Search for the cell housing the specified text and yield its (X, Y) center coordinate. 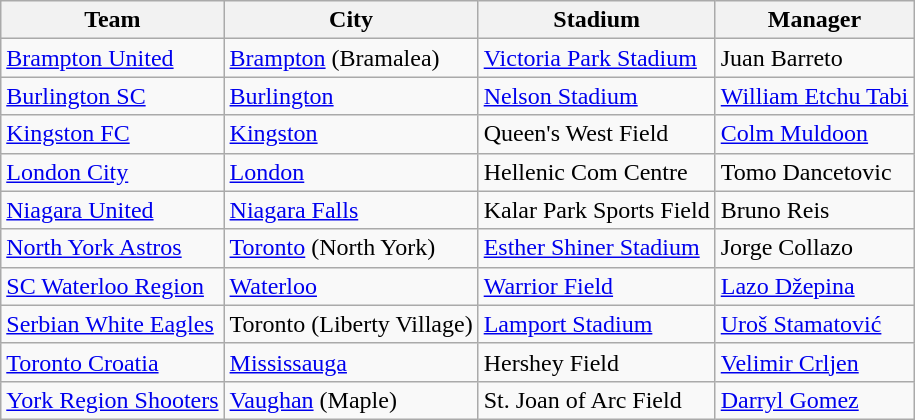
North York Astros (112, 248)
Warrior Field (596, 286)
Mississauga (351, 362)
Jorge Collazo (814, 248)
Juan Barreto (814, 58)
Hellenic Com Centre (596, 172)
Esther Shiner Stadium (596, 248)
Serbian White Eagles (112, 324)
SC Waterloo Region (112, 286)
Brampton United (112, 58)
Bruno Reis (814, 210)
Manager (814, 20)
London (351, 172)
Stadium (596, 20)
William Etchu Tabi (814, 96)
Toronto Croatia (112, 362)
Vaughan (Maple) (351, 400)
Kalar Park Sports Field (596, 210)
Niagara United (112, 210)
Kingston (351, 134)
Toronto (North York) (351, 248)
Uroš Stamatović (814, 324)
Kingston FC (112, 134)
Toronto (Liberty Village) (351, 324)
Colm Muldoon (814, 134)
St. Joan of Arc Field (596, 400)
Nelson Stadium (596, 96)
Team (112, 20)
Victoria Park Stadium (596, 58)
City (351, 20)
Brampton (Bramalea) (351, 58)
Hershey Field (596, 362)
Queen's West Field (596, 134)
Lamport Stadium (596, 324)
London City (112, 172)
Waterloo (351, 286)
Burlington SC (112, 96)
Velimir Crljen (814, 362)
Tomo Dancetovic (814, 172)
Burlington (351, 96)
York Region Shooters (112, 400)
Darryl Gomez (814, 400)
Niagara Falls (351, 210)
Lazo Džepina (814, 286)
